Return (x, y) of the center of cell containing provided text 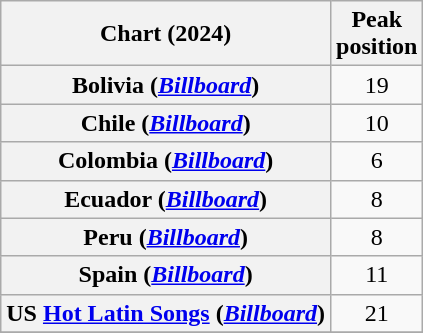
Peru (Billboard) (166, 237)
10 (377, 123)
Colombia (Billboard) (166, 161)
Spain (Billboard) (166, 275)
Bolivia (Billboard) (166, 85)
Chart (2024) (166, 34)
US Hot Latin Songs (Billboard) (166, 313)
Chile (Billboard) (166, 123)
21 (377, 313)
Ecuador (Billboard) (166, 199)
19 (377, 85)
6 (377, 161)
11 (377, 275)
Peakposition (377, 34)
